Locate the cell with the specified text and output its (X, Y) center coordinate. 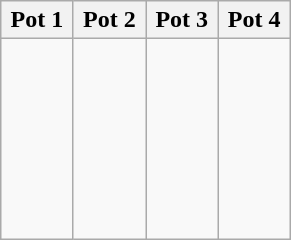
Pot 2 (109, 20)
Pot 4 (254, 20)
Pot 1 (37, 20)
Pot 3 (182, 20)
